Extract the [x, y] coordinate from the center of the cell holding the provided text.  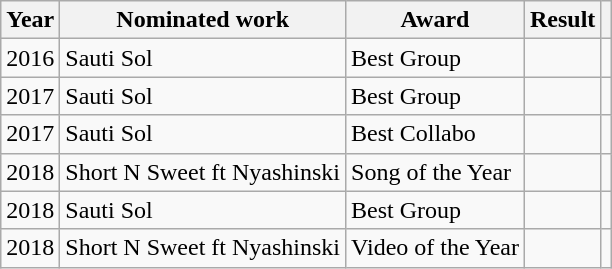
2016 [30, 58]
Video of the Year [436, 248]
Year [30, 20]
Best Collabo [436, 134]
Song of the Year [436, 172]
Result [562, 20]
Nominated work [203, 20]
Award [436, 20]
